Search for the cell housing the specified text and yield its [x, y] center coordinate. 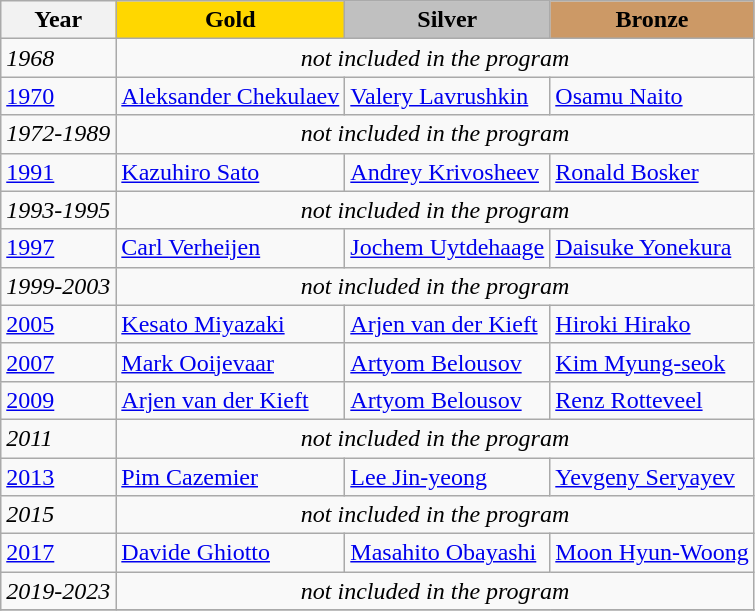
Kim Myung-seok [652, 362]
1993-1995 [58, 210]
2007 [58, 362]
Hiroki Hirako [652, 324]
1970 [58, 96]
1991 [58, 172]
Masahito Obayashi [448, 553]
Daisuke Yonekura [652, 248]
Valery Lavrushkin [448, 96]
Kesato Miyazaki [230, 324]
2019-2023 [58, 591]
2013 [58, 477]
Pim Cazemier [230, 477]
Carl Verheijen [230, 248]
Bronze [652, 20]
Lee Jin-yeong [448, 477]
Andrey Krivosheev [448, 172]
Jochem Uytdehaage [448, 248]
Aleksander Chekulaev [230, 96]
Yevgeny Seryayev [652, 477]
1997 [58, 248]
Kazuhiro Sato [230, 172]
Year [58, 20]
Silver [448, 20]
2009 [58, 400]
2015 [58, 515]
Osamu Naito [652, 96]
2005 [58, 324]
Moon Hyun-Woong [652, 553]
2011 [58, 438]
Ronald Bosker [652, 172]
Renz Rotteveel [652, 400]
1999-2003 [58, 286]
Davide Ghiotto [230, 553]
2017 [58, 553]
1968 [58, 58]
Mark Ooijevaar [230, 362]
1972-1989 [58, 134]
Gold [230, 20]
